Capture the cell that displays the provided text and extract its [x, y] central coordinate. 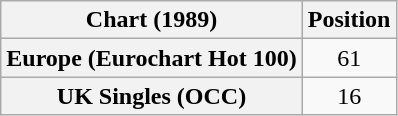
UK Singles (OCC) [152, 96]
Chart (1989) [152, 20]
61 [349, 58]
Position [349, 20]
Europe (Eurochart Hot 100) [152, 58]
16 [349, 96]
